Find where the given text appears and provide that cell's center as (X, Y) coordinate. 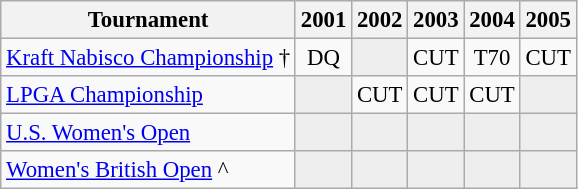
Kraft Nabisco Championship † (148, 58)
T70 (492, 58)
Tournament (148, 20)
2003 (436, 20)
DQ (323, 58)
U.S. Women's Open (148, 133)
2002 (380, 20)
2004 (492, 20)
Women's British Open ^ (148, 170)
2001 (323, 20)
2005 (548, 20)
LPGA Championship (148, 95)
